Detect which cell encompasses the target text, then output its [x, y] center coordinate. 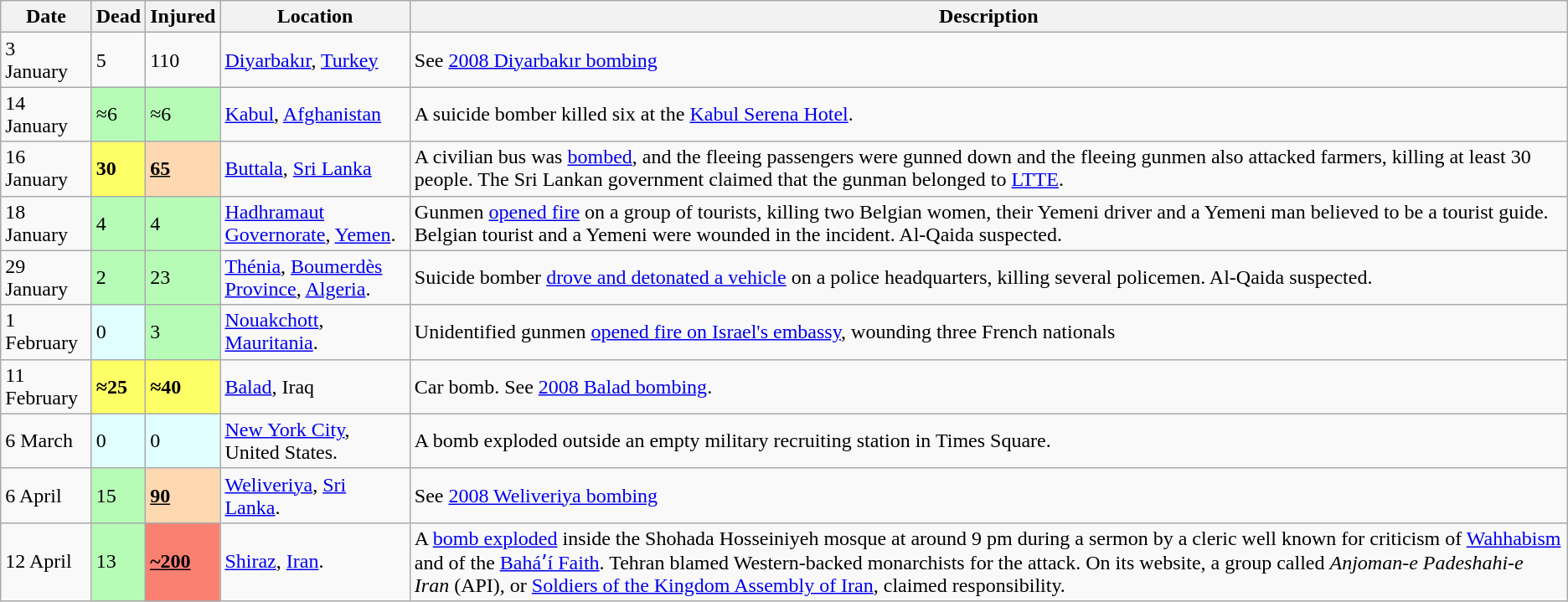
Weliveriya, Sri Lanka. [315, 496]
1 February [46, 332]
65 [183, 169]
A suicide bomber killed six at the Kabul Serena Hotel. [988, 114]
New York City, United States. [315, 440]
≈40 [183, 387]
Shiraz, Iran. [315, 562]
90 [183, 496]
Kabul, Afghanistan [315, 114]
Diyarbakır, Turkey [315, 60]
Nouakchott, Mauritania. [315, 332]
Injured [183, 17]
Date [46, 17]
Buttala, Sri Lanka [315, 169]
15 [118, 496]
See 2008 Weliveriya bombing [988, 496]
16 January [46, 169]
Thénia, Boumerdès Province, Algeria. [315, 278]
Suicide bomber drove and detonated a vehicle on a police headquarters, killing several policemen. Al-Qaida suspected. [988, 278]
Description [988, 17]
18 January [46, 223]
23 [183, 278]
Car bomb. See 2008 Balad bombing. [988, 387]
3January [46, 60]
13 [118, 562]
6 April [46, 496]
12 April [46, 562]
≈25 [118, 387]
A bomb exploded outside an empty military recruiting station in Times Square. [988, 440]
Hadhramaut Governorate, Yemen. [315, 223]
29 January [46, 278]
Location [315, 17]
30 [118, 169]
5 [118, 60]
Dead [118, 17]
Balad, Iraq [315, 387]
14 January [46, 114]
6 March [46, 440]
See 2008 Diyarbakır bombing [988, 60]
~200 [183, 562]
110 [183, 60]
3 [183, 332]
11 February [46, 387]
2 [118, 278]
Unidentified gunmen opened fire on Israel's embassy, wounding three French nationals [988, 332]
